Return (x, y) of the center of cell containing provided text 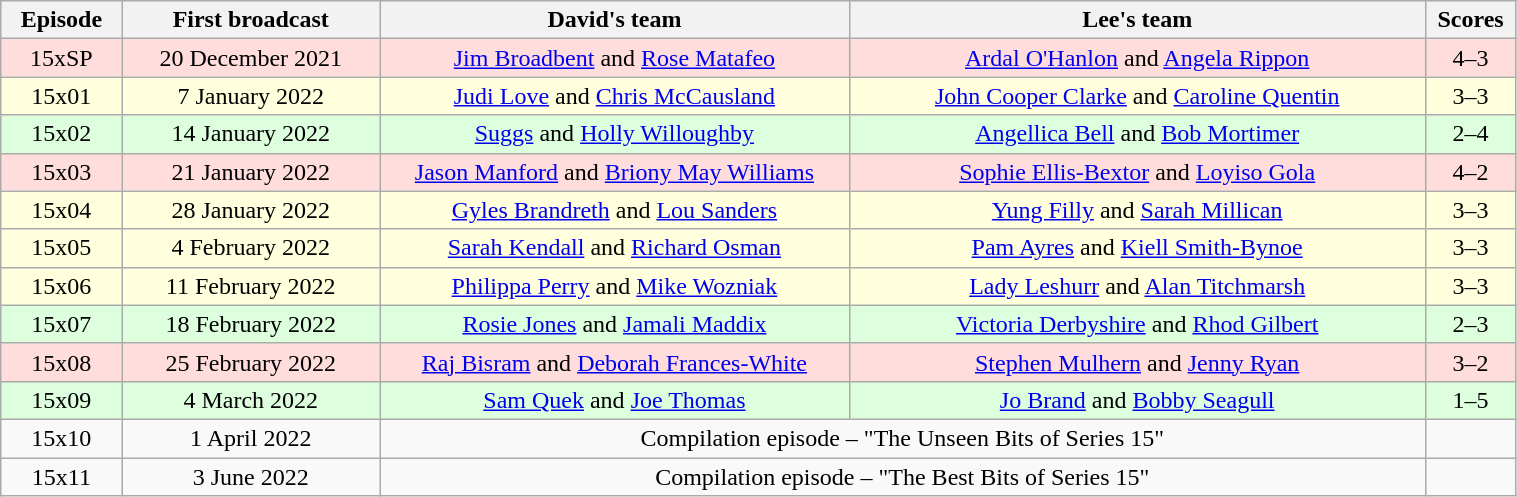
Angellica Bell and Bob Mortimer (1137, 134)
Victoria Derbyshire and Rhod Gilbert (1137, 324)
Scores (1470, 20)
20 December 2021 (251, 58)
Yung Filly and Sarah Millican (1137, 210)
Compilation episode – "The Best Bits of Series 15" (903, 477)
15x10 (62, 438)
15x06 (62, 286)
1 April 2022 (251, 438)
Lady Leshurr and Alan Titchmarsh (1137, 286)
15x09 (62, 400)
15x05 (62, 248)
4 February 2022 (251, 248)
3–2 (1470, 362)
Jo Brand and Bobby Seagull (1137, 400)
Judi Love and Chris McCausland (615, 96)
Sophie Ellis-Bextor and Loyiso Gola (1137, 172)
14 January 2022 (251, 134)
John Cooper Clarke and Caroline Quentin (1137, 96)
15x02 (62, 134)
4–2 (1470, 172)
15xSP (62, 58)
15x07 (62, 324)
Stephen Mulhern and Jenny Ryan (1137, 362)
David's team (615, 20)
Gyles Brandreth and Lou Sanders (615, 210)
Suggs and Holly Willoughby (615, 134)
Compilation episode – "The Unseen Bits of Series 15" (903, 438)
3 June 2022 (251, 477)
15x08 (62, 362)
Rosie Jones and Jamali Maddix (615, 324)
11 February 2022 (251, 286)
15x03 (62, 172)
Sarah Kendall and Richard Osman (615, 248)
2–4 (1470, 134)
21 January 2022 (251, 172)
15x11 (62, 477)
7 January 2022 (251, 96)
Lee's team (1137, 20)
2–3 (1470, 324)
Raj Bisram and Deborah Frances-White (615, 362)
18 February 2022 (251, 324)
Jim Broadbent and Rose Matafeo (615, 58)
1–5 (1470, 400)
15x01 (62, 96)
First broadcast (251, 20)
Ardal O'Hanlon and Angela Rippon (1137, 58)
4–3 (1470, 58)
25 February 2022 (251, 362)
Jason Manford and Briony May Williams (615, 172)
Pam Ayres and Kiell Smith-Bynoe (1137, 248)
4 March 2022 (251, 400)
28 January 2022 (251, 210)
Sam Quek and Joe Thomas (615, 400)
15x04 (62, 210)
Philippa Perry and Mike Wozniak (615, 286)
Episode (62, 20)
